For the text-containing cell, return its midpoint in (x, y) coordinate format. 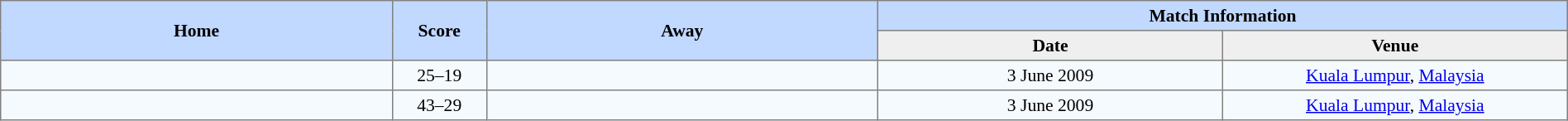
Venue (1394, 46)
Match Information (1223, 16)
43–29 (439, 105)
25–19 (439, 75)
Date (1050, 46)
Away (682, 31)
Home (197, 31)
Score (439, 31)
